Capture the cell that displays the provided text and extract its (x, y) central coordinate. 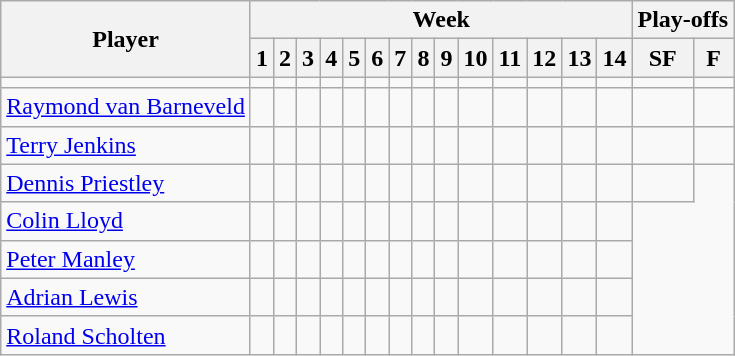
13 (580, 58)
Terry Jenkins (126, 145)
SF (662, 58)
4 (332, 58)
10 (476, 58)
Week (441, 20)
11 (510, 58)
Raymond van Barneveld (126, 107)
8 (424, 58)
Play-offs (683, 20)
Peter Manley (126, 259)
6 (378, 58)
5 (354, 58)
3 (308, 58)
Dennis Priestley (126, 183)
12 (544, 58)
14 (614, 58)
7 (400, 58)
Roland Scholten (126, 335)
Adrian Lewis (126, 297)
Colin Lloyd (126, 221)
1 (262, 58)
Player (126, 39)
2 (284, 58)
F (713, 58)
9 (446, 58)
